Locate the cell with the specified text and output its [X, Y] center coordinate. 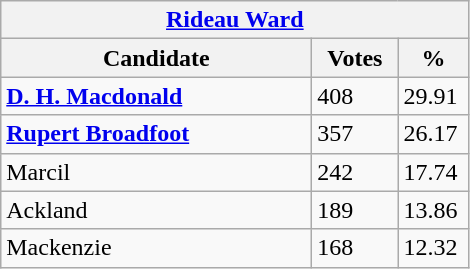
357 [355, 134]
% [434, 58]
Mackenzie [156, 248]
408 [355, 96]
D. H. Macdonald [156, 96]
26.17 [434, 134]
Candidate [156, 58]
Marcil [156, 172]
168 [355, 248]
13.86 [434, 210]
29.91 [434, 96]
242 [355, 172]
Ackland [156, 210]
Rideau Ward [235, 20]
Votes [355, 58]
12.32 [434, 248]
17.74 [434, 172]
189 [355, 210]
Rupert Broadfoot [156, 134]
